Pinpoint the cell where the given text exists, returning its (X, Y) midpoint coordinate. 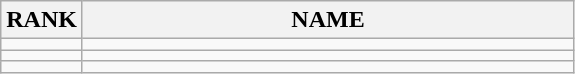
NAME (328, 20)
RANK (42, 20)
